Extract the (x, y) coordinate from the center of the cell holding the provided text.  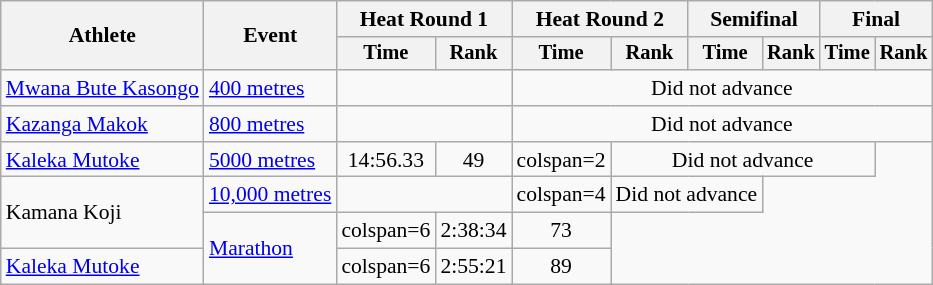
2:38:34 (473, 231)
49 (473, 160)
Heat Round 2 (600, 19)
Final (876, 19)
Kamana Koji (102, 212)
Athlete (102, 36)
Kazanga Makok (102, 124)
5000 metres (270, 160)
10,000 metres (270, 195)
Semifinal (754, 19)
89 (562, 267)
Event (270, 36)
colspan=4 (562, 195)
Marathon (270, 248)
14:56.33 (386, 160)
73 (562, 231)
Mwana Bute Kasongo (102, 88)
400 metres (270, 88)
2:55:21 (473, 267)
800 metres (270, 124)
Heat Round 1 (424, 19)
colspan=2 (562, 160)
